Return the (x, y) coordinate for the center point of the cell that contains the specified text.  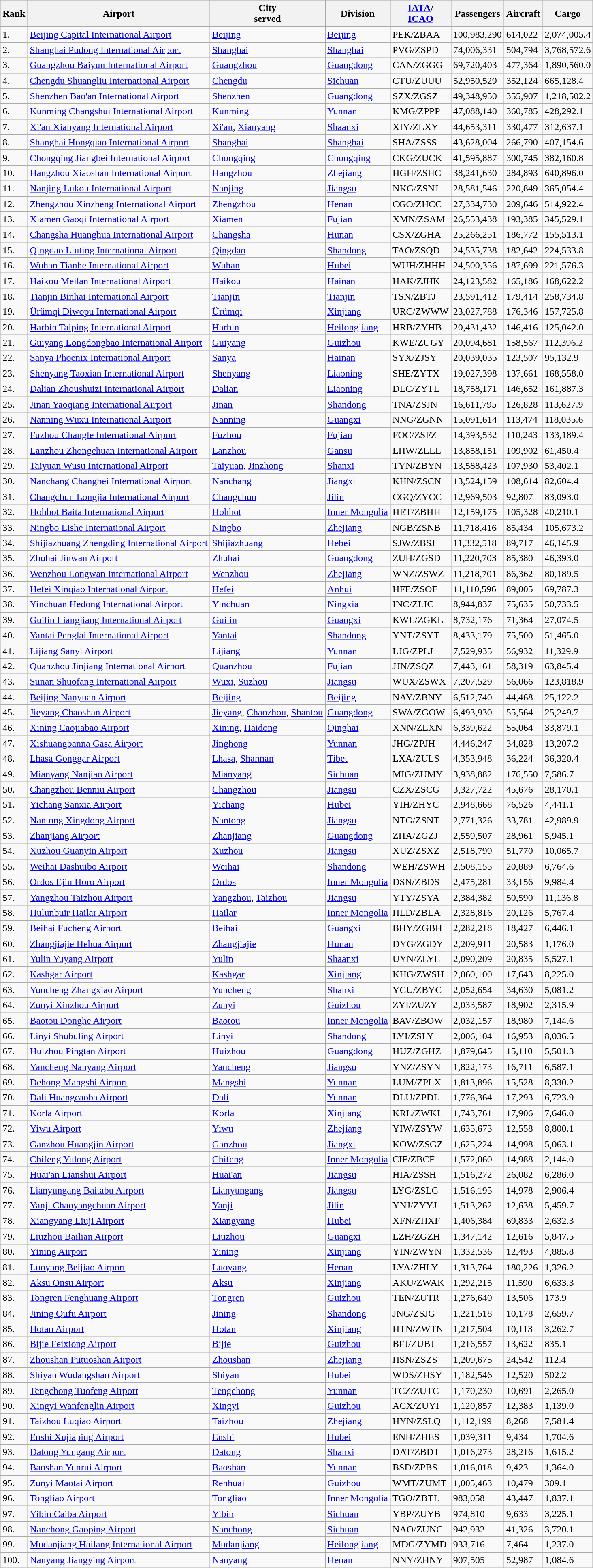
BFJ/ZUBJ (421, 1344)
40,210.1 (568, 512)
20. (14, 327)
Nanjing (267, 188)
21. (14, 343)
Jieyang, Chaozhou, Shantou (267, 713)
69,833 (523, 1221)
Xuzhou (267, 851)
Jining (267, 1313)
NGB/ZSNB (421, 528)
158,567 (523, 343)
3,327,722 (477, 789)
XMN/ZSAM (421, 219)
1,217,504 (477, 1329)
HAK/ZJHK (421, 281)
44,653,311 (477, 127)
95. (14, 1483)
6,446.1 (568, 928)
1,615.2 (568, 1452)
83,093.0 (568, 497)
Tianjin Binhai International Airport (119, 296)
20,039,035 (477, 358)
300,745 (523, 157)
4,441.1 (568, 805)
Bijie (267, 1344)
2,265.0 (568, 1390)
Changzhou (267, 789)
1,084.6 (568, 1560)
5,459.7 (568, 1206)
89,005 (523, 589)
44,468 (523, 697)
8,268 (523, 1421)
LUM/ZPLX (421, 1082)
27,334,730 (477, 204)
Weihai Dashuibo Airport (119, 866)
85,434 (523, 528)
983,058 (477, 1498)
13,588,423 (477, 466)
5,501.3 (568, 1051)
187,699 (523, 266)
161,887.3 (568, 389)
15,091,614 (477, 419)
18,980 (523, 1021)
Xiangyang Liuji Airport (119, 1221)
TAO/ZSQD (421, 250)
38. (14, 604)
38,241,630 (477, 173)
73. (14, 1144)
Nanchang (267, 481)
3,768,572.6 (568, 50)
Mianyang (267, 774)
1,625,224 (477, 1144)
Jinghong (267, 743)
60. (14, 944)
Division (358, 14)
CSX/ZGHA (421, 235)
221,576.3 (568, 266)
29. (14, 466)
18,427 (523, 928)
176,550 (523, 774)
51,770 (523, 851)
YIN/ZWYN (421, 1252)
35. (14, 558)
Taiyuan Wusu International Airport (119, 466)
40. (14, 635)
71. (14, 1113)
28,170.1 (568, 789)
Weihai (267, 866)
48. (14, 759)
Bijie Feixiong Airport (119, 1344)
Tongliao Airport (119, 1498)
KOW/ZSGZ (421, 1144)
36. (14, 574)
6,633.3 (568, 1283)
JNG/ZSJG (421, 1313)
9,984.4 (568, 882)
LYI/ZSLY (421, 1036)
15. (14, 250)
56,932 (523, 651)
FOC/ZSFZ (421, 435)
125,042.0 (568, 327)
Mudanjiang Hailang International Airport (119, 1545)
123,507 (523, 358)
SHE/ZYTX (421, 373)
Zunyi Maotai Airport (119, 1483)
15,528 (523, 1082)
13,858,151 (477, 451)
57. (14, 897)
95,132.9 (568, 358)
113,474 (523, 419)
Zhuhai Jinwan Airport (119, 558)
66. (14, 1036)
Aircraft (523, 14)
53,402.1 (568, 466)
13,207.2 (568, 743)
266,790 (523, 142)
Yining Airport (119, 1252)
TCZ/ZUTC (421, 1390)
20,431,432 (477, 327)
YNT/ZSYT (421, 635)
18,758,171 (477, 389)
224,533.8 (568, 250)
IATA/ICAO (421, 14)
Mangshi (267, 1082)
SZX/ZGSZ (421, 96)
12. (14, 204)
1,176.0 (568, 944)
Shijiazhuang (267, 543)
PVG/ZSPD (421, 50)
Guangzhou (267, 65)
105,328 (523, 512)
Renhuai (267, 1483)
78. (14, 1221)
HLD/ZBLA (421, 913)
Yichang (267, 805)
Luoyang (267, 1267)
64. (14, 1005)
6,339,622 (477, 728)
11. (14, 188)
2,632.3 (568, 1221)
5,847.5 (568, 1236)
3,262.7 (568, 1329)
8. (14, 142)
11,218,701 (477, 574)
Yulin (267, 959)
11,220,703 (477, 558)
2. (14, 50)
11,718,416 (477, 528)
Xi'an, Xianyang (267, 127)
10. (14, 173)
3,720.1 (568, 1529)
25,266,251 (477, 235)
41,326 (523, 1529)
24,500,356 (477, 266)
Guiyang (267, 343)
KWL/ZGKL (421, 620)
Lanzhou Zhongchuan International Airport (119, 451)
55,064 (523, 728)
MDG/ZYMD (421, 1545)
1,016,018 (477, 1468)
Lijiang (267, 651)
69. (14, 1082)
1,813,896 (477, 1082)
Taizhou (267, 1421)
Baoshan Yunrui Airport (119, 1468)
1,743,761 (477, 1113)
76. (14, 1190)
1,704.6 (568, 1437)
176,346 (523, 312)
86. (14, 1344)
665,128.4 (568, 81)
13,524,159 (477, 481)
Cityserved (267, 14)
DLU/ZPDL (421, 1098)
TNA/ZSJN (421, 404)
97. (14, 1514)
Zhengzhou Xinzheng International Airport (119, 204)
41,595,887 (477, 157)
Zhoushan Putuoshan Airport (119, 1360)
8,330.2 (568, 1082)
2,771,326 (477, 820)
16. (14, 266)
193,385 (523, 219)
18,902 (523, 1005)
YCU/ZBYC (421, 990)
89,717 (523, 543)
Baotou Donghe Airport (119, 1021)
SJW/ZBSJ (421, 543)
Shenyang Taoxian International Airport (119, 373)
11,590 (523, 1283)
Aksu Onsu Airport (119, 1283)
74,006,331 (477, 50)
LZH/ZGZH (421, 1236)
TEN/ZUTR (421, 1298)
Datong Yungang Airport (119, 1452)
91. (14, 1421)
47. (14, 743)
1,216,557 (477, 1344)
1,016,273 (477, 1452)
113,627.9 (568, 404)
DYG/ZGDY (421, 944)
108,614 (523, 481)
146,652 (523, 389)
Changzhou Benniu Airport (119, 789)
284,893 (523, 173)
8,036.5 (568, 1036)
HSN/ZSZS (421, 1360)
107,930 (523, 466)
Dalian Zhoushuizi International Airport (119, 389)
Qinghai (358, 728)
75. (14, 1174)
Enshi (267, 1437)
8,433,179 (477, 635)
Yibin Caiba Airport (119, 1514)
25,249.7 (568, 713)
Fuzhou (267, 435)
55. (14, 866)
11,332,518 (477, 543)
1,120,857 (477, 1406)
309.1 (568, 1483)
2,006,104 (477, 1036)
65. (14, 1021)
MIG/ZUMY (421, 774)
BSD/ZPBS (421, 1468)
12,616 (523, 1236)
Shenzhen Bao'an International Airport (119, 96)
14,393,532 (477, 435)
Nanchong Gaoping Airport (119, 1529)
NNG/ZGNN (421, 419)
9,423 (523, 1468)
Nanchang Changbei International Airport (119, 481)
1,516,272 (477, 1174)
XIY/ZLXY (421, 127)
71,364 (523, 620)
7,646.0 (568, 1113)
69,720,403 (477, 65)
Ürümqi Diwopu International Airport (119, 312)
933,716 (477, 1545)
50,590 (523, 897)
34,630 (523, 990)
Tengchong (267, 1390)
355,907 (523, 96)
PEK/ZBAA (421, 34)
1,879,645 (477, 1051)
942,932 (477, 1529)
20,583 (523, 944)
46. (14, 728)
SYX/ZJSY (421, 358)
186,772 (523, 235)
1,218,502.2 (568, 96)
Sanya Phoenix International Airport (119, 358)
Yanji Chaoyangchuan Airport (119, 1206)
2,144.0 (568, 1159)
Dehong Mangshi Airport (119, 1082)
NAO/ZUNC (421, 1529)
4,446,247 (477, 743)
477,364 (523, 65)
6,286.0 (568, 1174)
36,320.4 (568, 759)
2,090,209 (477, 959)
Yangzhou, Taizhou (267, 897)
14,978 (523, 1190)
Haikou Meilan International Airport (119, 281)
Lhasa Gonggar Airport (119, 759)
2,508,155 (477, 866)
HTN/ZWTN (421, 1329)
1,170,230 (477, 1390)
514,922.4 (568, 204)
34. (14, 543)
1,292,215 (477, 1283)
312,637.1 (568, 127)
WMT/ZUMT (421, 1483)
55,564 (523, 713)
Yuncheng Zhangxiao Airport (119, 990)
Xishuangbanna Gasa Airport (119, 743)
1,005,463 (477, 1483)
100,983,290 (477, 34)
LYA/ZHLY (421, 1267)
Liuzhou (267, 1236)
974,810 (477, 1514)
Jieyang Chaoshan Airport (119, 713)
Jining Qufu Airport (119, 1313)
19. (14, 312)
Hotan Airport (119, 1329)
20,126 (523, 913)
Tibet (358, 759)
Gansu (358, 451)
28. (14, 451)
81. (14, 1267)
Chifeng Yulong Airport (119, 1159)
14,998 (523, 1144)
18. (14, 296)
41. (14, 651)
12,493 (523, 1252)
HRB/ZYHB (421, 327)
2,033,587 (477, 1005)
165,186 (523, 281)
179,414 (523, 296)
6,587.1 (568, 1067)
24,535,738 (477, 250)
Lhasa, Shannan (267, 759)
80,189.5 (568, 574)
123,818.9 (568, 681)
27. (14, 435)
Tengchong Tuofeng Airport (119, 1390)
614,022 (523, 34)
Mianyang Nanjiao Airport (119, 774)
49. (14, 774)
Jinan (267, 404)
Haikou (267, 281)
KWE/ZUGY (421, 343)
Nanning Wuxu International Airport (119, 419)
Korla (267, 1113)
Zhangjiajie (267, 944)
Quanzhou (267, 666)
Zhangjiajie Hehua Airport (119, 944)
74. (14, 1159)
9. (14, 157)
2,209,911 (477, 944)
126,828 (523, 404)
50. (14, 789)
85. (14, 1329)
Yibin (267, 1514)
Passengers (477, 14)
Yichang Sanxia Airport (119, 805)
CGO/ZHCC (421, 204)
Hailar (267, 913)
Sunan Shuofang International Airport (119, 681)
33. (14, 528)
Wuxi, Suzhou (267, 681)
835.1 (568, 1344)
112,396.2 (568, 343)
28,216 (523, 1452)
Nanyang (267, 1560)
Yining (267, 1252)
Yulin Yuyang Airport (119, 959)
Luoyang Beijiao Airport (119, 1267)
Shenyang (267, 373)
82. (14, 1283)
352,124 (523, 81)
2,659.7 (568, 1313)
Xuzhou Guanyin Airport (119, 851)
Shijiazhuang Zhengding International Airport (119, 543)
7,586.7 (568, 774)
TGO/ZBTL (421, 1498)
XUZ/ZSXZ (421, 851)
42. (14, 666)
BHY/ZGBH (421, 928)
ENH/ZHES (421, 1437)
1,276,640 (477, 1298)
Zhanjiang Airport (119, 836)
Changchun (267, 497)
Xiangyang (267, 1221)
14,988 (523, 1159)
HUZ/ZGHZ (421, 1051)
11,329.9 (568, 651)
12,558 (523, 1128)
155,513.1 (568, 235)
98. (14, 1529)
10,479 (523, 1483)
20,835 (523, 959)
4,885.8 (568, 1252)
1. (14, 34)
Changsha Huanghua International Airport (119, 235)
Liuzhou Bailian Airport (119, 1236)
Hefei Xinqiao International Airport (119, 589)
Ordos (267, 882)
12,638 (523, 1206)
365,054.4 (568, 188)
1,332,536 (477, 1252)
44. (14, 697)
31. (14, 497)
12,159,175 (477, 512)
22. (14, 358)
2,475,281 (477, 882)
Linyi Shubuling Airport (119, 1036)
80. (14, 1252)
93. (14, 1452)
Tongren Fenghuang Airport (119, 1298)
9,633 (523, 1514)
43,447 (523, 1498)
NNY/ZHNY (421, 1560)
DAT/ZBDT (421, 1452)
47,088,140 (477, 111)
54. (14, 851)
6,723.9 (568, 1098)
Huizhou Pingtan Airport (119, 1051)
6,493,930 (477, 713)
1,635,673 (477, 1128)
KRL/ZWKL (421, 1113)
2,559,507 (477, 836)
51. (14, 805)
Xingyi Wanfenglin Airport (119, 1406)
LYG/ZSLG (421, 1190)
428,292.1 (568, 111)
TYN/ZBYN (421, 466)
14. (14, 235)
7,581.4 (568, 1421)
52,987 (523, 1560)
Chengdu Shuangliu International Airport (119, 81)
HET/ZBHH (421, 512)
85,380 (523, 558)
17,906 (523, 1113)
67. (14, 1051)
CGQ/ZYCC (421, 497)
28,581,546 (477, 188)
Xining Caojiabao Airport (119, 728)
Harbin Taiping International Airport (119, 327)
33,156 (523, 882)
Rank (14, 14)
WDS/ZHSY (421, 1375)
173.9 (568, 1298)
Wuhan Tianhe International Airport (119, 266)
77. (14, 1206)
NTG/ZSNT (421, 820)
32. (14, 512)
146,416 (523, 327)
AKU/ZWAK (421, 1283)
Ganzhou Huangjin Airport (119, 1144)
84. (14, 1313)
82,604.4 (568, 481)
3,938,882 (477, 774)
Beijing Nanyuan Airport (119, 697)
10,691 (523, 1390)
Guangzhou Baiyun International Airport (119, 65)
7,464 (523, 1545)
157,725.8 (568, 312)
1,837.1 (568, 1498)
YTY/ZSYA (421, 897)
34,828 (523, 743)
1,039,311 (477, 1437)
1,890,560.0 (568, 65)
2,032,157 (477, 1021)
17,643 (523, 974)
SWA/ZGOW (421, 713)
345,529.1 (568, 219)
30. (14, 481)
1,139.0 (568, 1406)
26. (14, 419)
1,221,518 (477, 1313)
2,328,816 (477, 913)
180,226 (523, 1267)
26,553,438 (477, 219)
Lianyungang Baitabu Airport (119, 1190)
109,902 (523, 451)
YNJ/ZYYJ (421, 1206)
LHW/ZLLL (421, 451)
Kashgar (267, 974)
3. (14, 65)
Zhengzhou (267, 204)
Yiwu (267, 1128)
Shiyan Wudangshan Airport (119, 1375)
BAV/ZBOW (421, 1021)
69,787.3 (568, 589)
168,622.2 (568, 281)
92,807 (523, 497)
5. (14, 96)
8,225.0 (568, 974)
58. (14, 913)
Chifeng (267, 1159)
1,237.0 (568, 1545)
72. (14, 1128)
360,785 (523, 111)
70. (14, 1098)
HYN/ZSLQ (421, 1421)
382,160.8 (568, 157)
Nanchong (267, 1529)
16,711 (523, 1067)
Huizhou (267, 1051)
133,189.4 (568, 435)
Zunyi (267, 1005)
Enshi Xujiaping Airport (119, 1437)
86,362 (523, 574)
UYN/ZLYL (421, 959)
CAN/ZGGG (421, 65)
100. (14, 1560)
Beijing Capital International Airport (119, 34)
76,526 (523, 805)
45. (14, 713)
Yancheng (267, 1067)
15,110 (523, 1051)
99. (14, 1545)
36,224 (523, 759)
Xi'an Xianyang International Airport (119, 127)
6. (14, 111)
10,065.7 (568, 851)
1,209,675 (477, 1360)
Hohhot Baita International Airport (119, 512)
1,572,060 (477, 1159)
Wenzhou (267, 574)
39. (14, 620)
Kashgar Airport (119, 974)
1,112,199 (477, 1421)
Changchun Longjia International Airport (119, 497)
52,950,529 (477, 81)
LXA/ZULS (421, 759)
WUH/ZHHH (421, 266)
Linyi (267, 1036)
209,646 (523, 204)
407,154.6 (568, 142)
URC/ZWWW (421, 312)
Yanji (267, 1206)
11,110,596 (477, 589)
8,800.1 (568, 1128)
62. (14, 974)
330,477 (523, 127)
Aksu (267, 1283)
89. (14, 1390)
1,313,764 (477, 1267)
182,642 (523, 250)
25. (14, 404)
3,225.1 (568, 1514)
Zunyi Xinzhou Airport (119, 1005)
1,516,195 (477, 1190)
Zhanjiang (267, 836)
2,518,799 (477, 851)
96. (14, 1498)
90. (14, 1406)
9,434 (523, 1437)
Shenzhen (267, 96)
75,500 (523, 635)
YIW/ZSYW (421, 1128)
4,353,948 (477, 759)
ZHA/ZGZJ (421, 836)
Mudanjiang (267, 1545)
26,082 (523, 1174)
Datong (267, 1452)
63. (14, 990)
KMG/ZPPP (421, 111)
58,319 (523, 666)
5,767.4 (568, 913)
7,529,935 (477, 651)
16,611,795 (477, 404)
Xiamen Gaoqi International Airport (119, 219)
56,066 (523, 681)
YNZ/ZSYN (421, 1067)
Hulunbuir Hailar Airport (119, 913)
46,393.0 (568, 558)
24,542 (523, 1360)
Hangzhou Xiaoshan International Airport (119, 173)
DSN/ZBDS (421, 882)
1,347,142 (477, 1236)
17,293 (523, 1098)
43,628,004 (477, 142)
7,144.6 (568, 1021)
13,622 (523, 1344)
59. (14, 928)
Huai'an Lianshui Airport (119, 1174)
52. (14, 820)
11,136.8 (568, 897)
Airport (119, 14)
Tongren (267, 1298)
42,989.9 (568, 820)
1,513,262 (477, 1206)
258,734.8 (568, 296)
118,035.6 (568, 419)
Nantong Xingdong Airport (119, 820)
Nanning (267, 419)
25,122.2 (568, 697)
ZUH/ZGSD (421, 558)
Chongqing Jiangbei International Airport (119, 157)
Hefei (267, 589)
Lanzhou (267, 451)
61. (14, 959)
5,081.2 (568, 990)
50,733.5 (568, 604)
XFN/ZHXF (421, 1221)
Ganzhou (267, 1144)
NAY/ZBNY (421, 697)
CKG/ZUCK (421, 157)
6,764.6 (568, 866)
61,450.4 (568, 451)
WUX/ZSWX (421, 681)
HGH/ZSHC (421, 173)
Wenzhou Longwan International Airport (119, 574)
XNN/ZLXN (421, 728)
56. (14, 882)
Lijiang Sanyi Airport (119, 651)
502.2 (568, 1375)
Hangzhou (267, 173)
12,520 (523, 1375)
2,060,100 (477, 974)
8,732,176 (477, 620)
Guiyang Longdongbao International Airport (119, 343)
Yinchuan Hedong International Airport (119, 604)
5,063.1 (568, 1144)
1,776,364 (477, 1098)
Taiyuan, Jinzhong (267, 466)
43. (14, 681)
Nantong (267, 820)
Zhoushan (267, 1360)
Dali (267, 1098)
68. (14, 1067)
2,948,668 (477, 805)
75,635 (523, 604)
ZYI/ZUZY (421, 1005)
YBP/ZUYB (421, 1514)
23,027,788 (477, 312)
Tongliao (267, 1498)
LJG/ZPLJ (421, 651)
Taizhou Luqiao Airport (119, 1421)
Kunming (267, 111)
Dali Huangcaoba Airport (119, 1098)
7,443,161 (477, 666)
Baoshan (267, 1468)
Xining, Haidong (267, 728)
13,506 (523, 1298)
JJN/ZSQZ (421, 666)
Xiamen (267, 219)
6,512,740 (477, 697)
63,845.4 (568, 666)
83. (14, 1298)
23. (14, 373)
Zhuhai (267, 558)
Shanghai Hongqiao International Airport (119, 142)
33,781 (523, 820)
Yangzhou Taizhou Airport (119, 897)
20,889 (523, 866)
27,074.5 (568, 620)
WEH/ZSWH (421, 866)
Guilin Liangjiang International Airport (119, 620)
YIH/ZHYC (421, 805)
DLC/ZYTL (421, 389)
Cargo (568, 14)
23,591,412 (477, 296)
33,879.1 (568, 728)
10,178 (523, 1313)
Yantai Penglai International Airport (119, 635)
12,383 (523, 1406)
Ningxia (358, 604)
45,676 (523, 789)
Quanzhou Jinjiang International Airport (119, 666)
137,661 (523, 373)
7. (14, 127)
112.4 (568, 1360)
2,074,005.4 (568, 34)
640,896.0 (568, 173)
Qingdao (267, 250)
79. (14, 1236)
JHG/ZPJH (421, 743)
Wuhan (267, 266)
SHA/ZSSS (421, 142)
Yuncheng (267, 990)
92. (14, 1437)
Beihai (267, 928)
7,207,529 (477, 681)
2,906.4 (568, 1190)
INC/ZLIC (421, 604)
16,953 (523, 1036)
110,243 (523, 435)
Nanjing Lukou International Airport (119, 188)
2,315.9 (568, 1005)
Chengdu (267, 81)
37. (14, 589)
1,364.0 (568, 1468)
Korla Airport (119, 1113)
10,113 (523, 1329)
TSN/ZBTJ (421, 296)
2,282,218 (477, 928)
Yancheng Nanyang Airport (119, 1067)
Harbin (267, 327)
24. (14, 389)
Guilin (267, 620)
88. (14, 1375)
Hotan (267, 1329)
19,027,398 (477, 373)
WNZ/ZSWZ (421, 574)
20,094,681 (477, 343)
Ürümqi (267, 312)
1,406,384 (477, 1221)
907,505 (477, 1560)
CZX/ZSCG (421, 789)
24,123,582 (477, 281)
Ningbo (267, 528)
Jinan Yaoqiang International Airport (119, 404)
168,558.0 (568, 373)
220,849 (523, 188)
5,527.1 (568, 959)
HIA/ZSSH (421, 1174)
5,945.1 (568, 836)
94. (14, 1468)
Sanya (267, 358)
Nanyang Jiangying Airport (119, 1560)
KHN/ZSCN (421, 481)
Fuzhou Changle International Airport (119, 435)
49,348,950 (477, 96)
13. (14, 219)
17. (14, 281)
Baotou (267, 1021)
ACX/ZUYI (421, 1406)
Changsha (267, 235)
87. (14, 1360)
12,969,503 (477, 497)
Huai'an (267, 1174)
HFE/ZSOF (421, 589)
Qingdao Liuting International Airport (119, 250)
46,145.9 (568, 543)
8,944,837 (477, 604)
Kunming Changshui International Airport (119, 111)
Dalian (267, 389)
Shiyan (267, 1375)
28,961 (523, 836)
Anhui (358, 589)
Ningbo Lishe International Airport (119, 528)
CTU/ZUUU (421, 81)
105,673.2 (568, 528)
53. (14, 836)
1,182,546 (477, 1375)
CIF/ZBCF (421, 1159)
Shanghai Pudong International Airport (119, 50)
Yinchuan (267, 604)
KHG/ZWSH (421, 974)
Yantai (267, 635)
1,326.2 (568, 1267)
Hebei (358, 543)
1,822,173 (477, 1067)
Xingyi (267, 1406)
2,052,654 (477, 990)
4. (14, 81)
Beihai Fucheng Airport (119, 928)
2,384,382 (477, 897)
NKG/ZSNJ (421, 188)
Lianyungang (267, 1190)
Hohhot (267, 512)
504,794 (523, 50)
Ordos Ejin Horo Airport (119, 882)
Yiwu Airport (119, 1128)
51,465.0 (568, 635)
